Locate the cell with the specified text and output its [x, y] center coordinate. 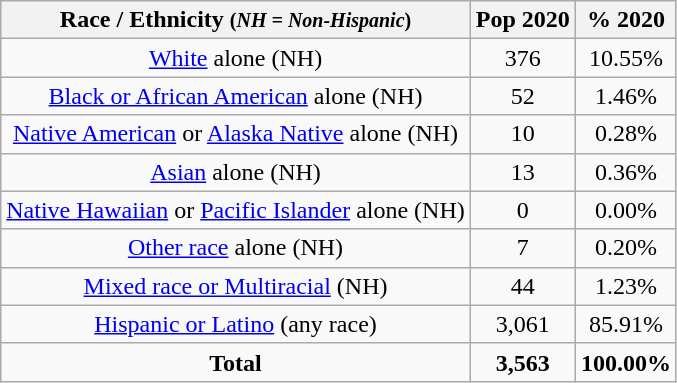
376 [522, 58]
Other race alone (NH) [236, 248]
1.46% [626, 96]
Pop 2020 [522, 20]
1.23% [626, 286]
13 [522, 172]
7 [522, 248]
Total [236, 362]
10 [522, 134]
Native American or Alaska Native alone (NH) [236, 134]
0 [522, 210]
% 2020 [626, 20]
100.00% [626, 362]
0.00% [626, 210]
52 [522, 96]
44 [522, 286]
Race / Ethnicity (NH = Non-Hispanic) [236, 20]
Black or African American alone (NH) [236, 96]
3,563 [522, 362]
10.55% [626, 58]
85.91% [626, 324]
Native Hawaiian or Pacific Islander alone (NH) [236, 210]
3,061 [522, 324]
White alone (NH) [236, 58]
Asian alone (NH) [236, 172]
0.28% [626, 134]
Mixed race or Multiracial (NH) [236, 286]
0.20% [626, 248]
Hispanic or Latino (any race) [236, 324]
0.36% [626, 172]
